Return [X, Y] of the center of cell containing provided text 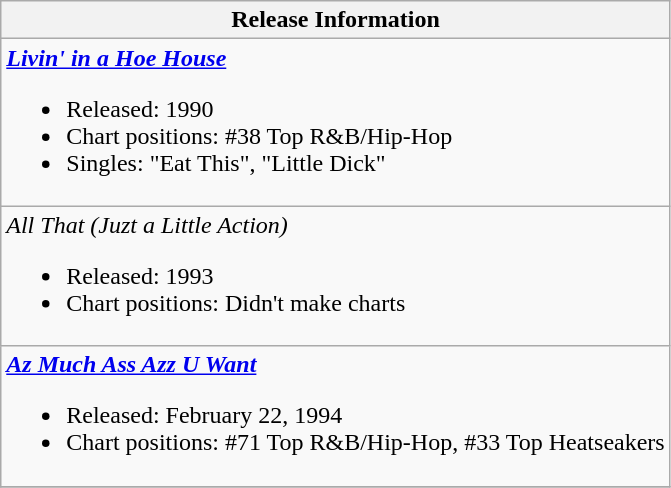
Livin' in a Hoe HouseReleased: 1990Chart positions: #38 Top R&B/Hip-HopSingles: "Eat This", "Little Dick" [336, 122]
Az Much Ass Azz U WantReleased: February 22, 1994Chart positions: #71 Top R&B/Hip-Hop, #33 Top Heatseakers [336, 416]
All That (Juzt a Little Action)Released: 1993Chart positions: Didn't make charts [336, 276]
Release Information [336, 20]
